Extract the (x, y) coordinate from the center of the cell holding the provided text.  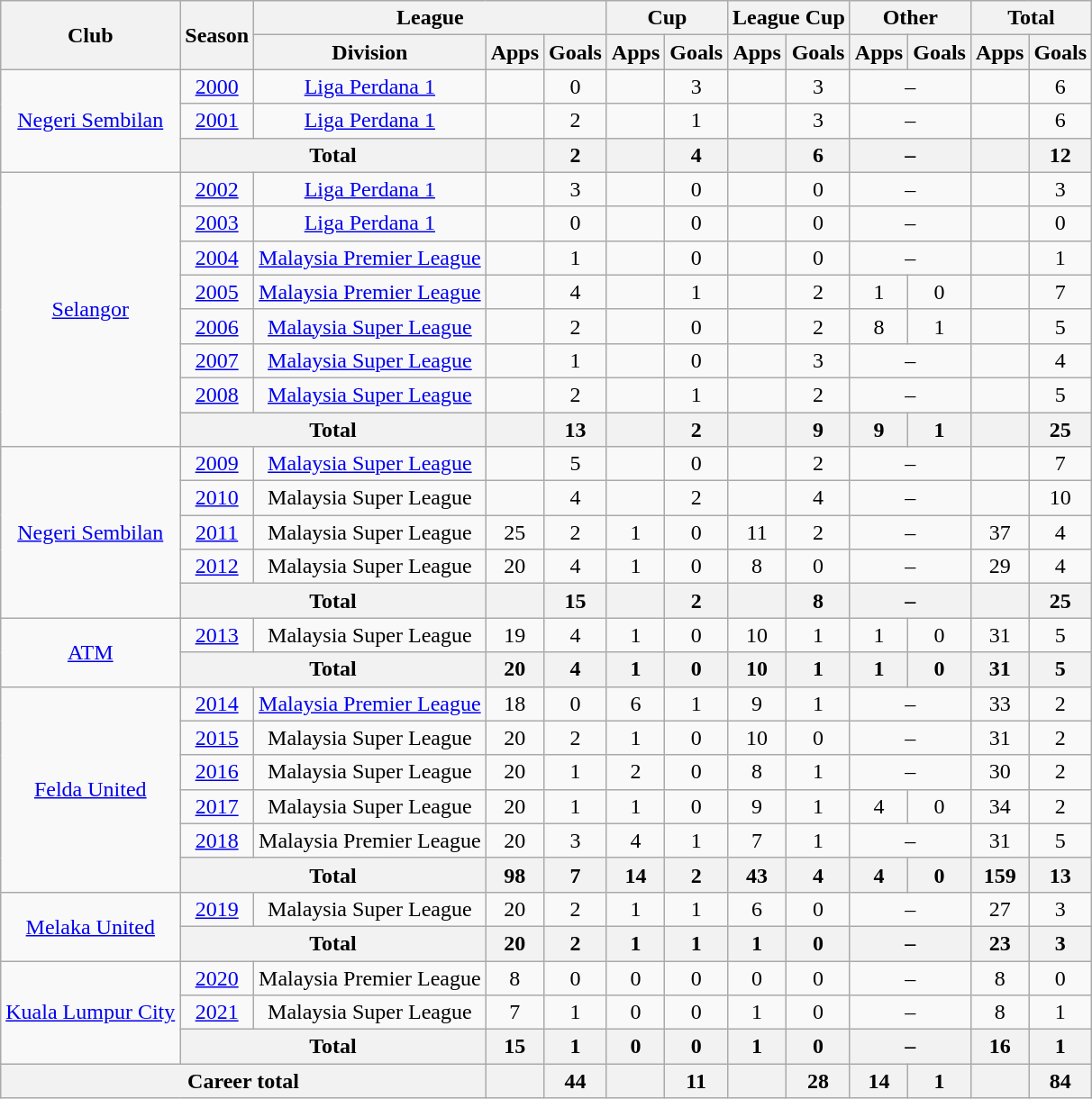
Cup (667, 18)
Division (370, 52)
Club (90, 35)
43 (757, 875)
28 (818, 1081)
2007 (217, 360)
2009 (217, 464)
Kuala Lumpur City (90, 1012)
2015 (217, 738)
ATM (90, 652)
84 (1060, 1081)
159 (999, 875)
2020 (217, 977)
2000 (217, 86)
23 (999, 943)
33 (999, 704)
Selangor (90, 309)
98 (514, 875)
2006 (217, 326)
Melaka United (90, 926)
Felda United (90, 789)
18 (514, 704)
12 (1060, 155)
2012 (217, 567)
34 (999, 806)
2005 (217, 292)
2018 (217, 840)
League (431, 18)
2021 (217, 1013)
Career total (243, 1081)
2003 (217, 223)
16 (999, 1047)
Season (217, 35)
League Cup (789, 18)
2016 (217, 772)
27 (999, 909)
2011 (217, 532)
37 (999, 532)
2017 (217, 806)
44 (576, 1081)
2008 (217, 395)
30 (999, 772)
2004 (217, 258)
2019 (217, 909)
2010 (217, 498)
Other (910, 18)
2001 (217, 121)
19 (514, 635)
29 (999, 567)
2014 (217, 704)
2013 (217, 635)
2002 (217, 189)
